Pinpoint the cell where the given text exists, returning its [X, Y] midpoint coordinate. 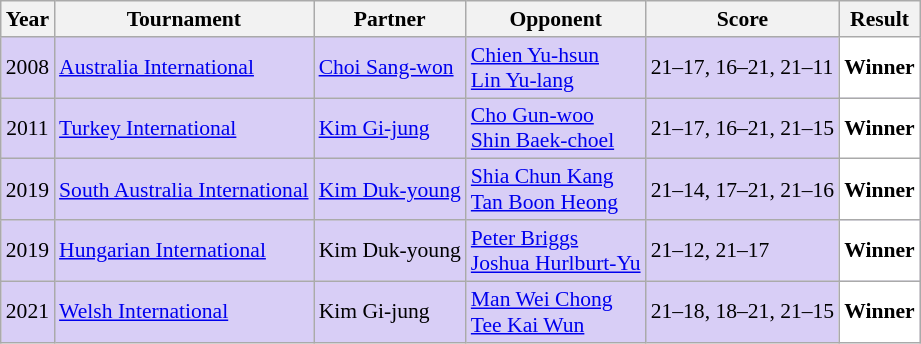
Welsh International [184, 312]
Chien Yu-hsun Lin Yu-lang [556, 68]
21–17, 16–21, 21–11 [743, 68]
Hungarian International [184, 250]
Year [28, 19]
Partner [390, 19]
Cho Gun-woo Shin Baek-choel [556, 128]
Choi Sang-won [390, 68]
21–14, 17–21, 21–16 [743, 190]
Peter Briggs Joshua Hurlburt-Yu [556, 250]
Score [743, 19]
21–12, 21–17 [743, 250]
Result [880, 19]
21–18, 18–21, 21–15 [743, 312]
Shia Chun Kang Tan Boon Heong [556, 190]
Opponent [556, 19]
Man Wei Chong Tee Kai Wun [556, 312]
Turkey International [184, 128]
South Australia International [184, 190]
2021 [28, 312]
Tournament [184, 19]
2011 [28, 128]
2008 [28, 68]
21–17, 16–21, 21–15 [743, 128]
Australia International [184, 68]
